Find where the given text appears and provide that cell's center as (x, y) coordinate. 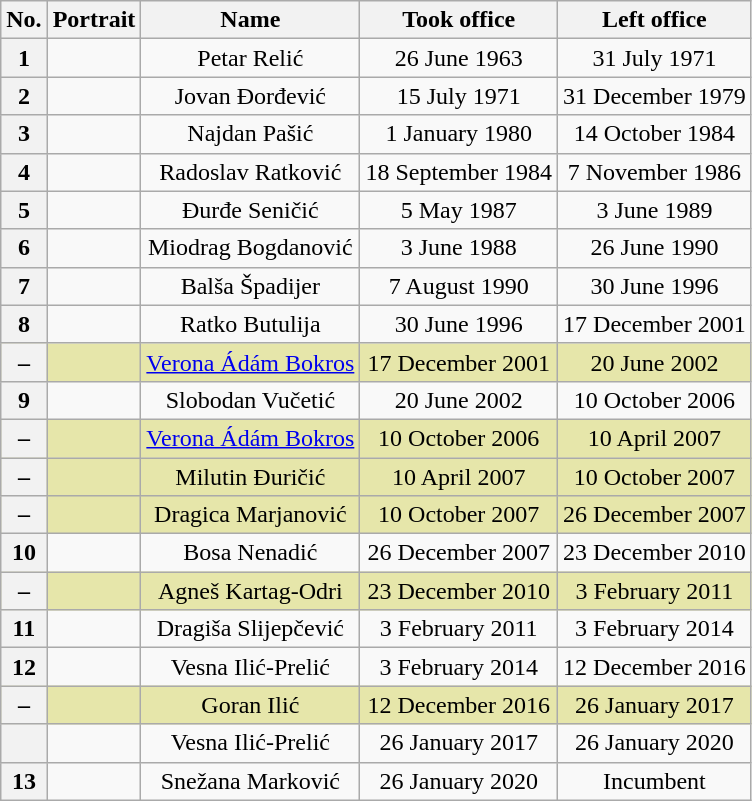
Name (250, 20)
1 (24, 58)
5 (24, 210)
31 July 1971 (655, 58)
8 (24, 324)
Balša Špadijer (250, 286)
Took office (459, 20)
10 (24, 553)
4 (24, 172)
6 (24, 248)
No. (24, 20)
Left office (655, 20)
31 December 1979 (655, 96)
15 July 1971 (459, 96)
Radoslav Ratković (250, 172)
Dragiša Slijepčević (250, 629)
Najdan Pašić (250, 134)
18 September 1984 (459, 172)
26 June 1963 (459, 58)
Portrait (94, 20)
Đurđe Seničić (250, 210)
11 (24, 629)
Jovan Đorđević (250, 96)
3 June 1988 (459, 248)
Slobodan Vučetić (250, 400)
Agneš Kartag-Odri (250, 591)
7 (24, 286)
7 November 1986 (655, 172)
14 October 1984 (655, 134)
Snežana Marković (250, 781)
Goran Ilić (250, 705)
7 August 1990 (459, 286)
3 June 1989 (655, 210)
Milutin Đuričić (250, 477)
26 June 1990 (655, 248)
Miodrag Bogdanović (250, 248)
Dragica Marjanović (250, 515)
Ratko Butulija (250, 324)
5 May 1987 (459, 210)
3 (24, 134)
2 (24, 96)
9 (24, 400)
1 January 1980 (459, 134)
Petar Relić (250, 58)
Incumbent (655, 781)
12 (24, 667)
Bosa Nenadić (250, 553)
13 (24, 781)
